From the cell containing the given text, extract its center point as (x, y) coordinate. 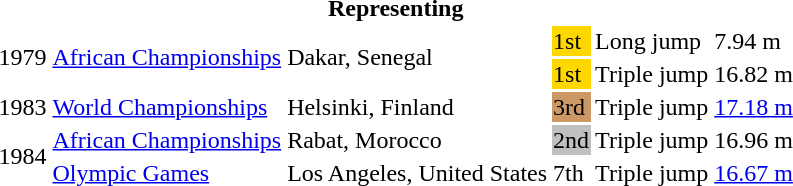
3rd (572, 107)
2nd (572, 140)
World Championships (167, 107)
Helsinki, Finland (418, 107)
Dakar, Senegal (418, 58)
Long jump (652, 41)
Rabat, Morocco (418, 140)
